Pinpoint the cell where the given text exists, returning its (x, y) midpoint coordinate. 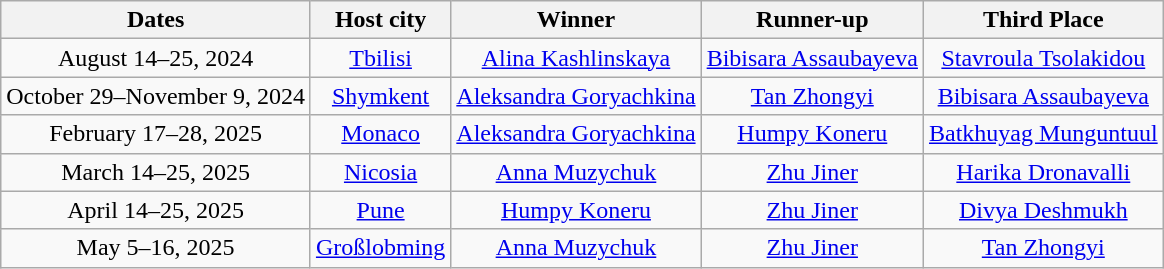
April 14–25, 2025 (156, 210)
Batkhuyag Munguntuul (1043, 134)
March 14–25, 2025 (156, 172)
Winner (576, 20)
August 14–25, 2024 (156, 58)
February 17–28, 2025 (156, 134)
Stavroula Tsolakidou (1043, 58)
Dates (156, 20)
Pune (380, 210)
Third Place (1043, 20)
Runner-up (812, 20)
Shymkent (380, 96)
Divya Deshmukh (1043, 210)
Alina Kashlinskaya (576, 58)
Tbilisi (380, 58)
Nicosia (380, 172)
October 29–November 9, 2024 (156, 96)
Monaco (380, 134)
Host city (380, 20)
May 5–16, 2025 (156, 248)
Harika Dronavalli (1043, 172)
Großlobming (380, 248)
